Capture the cell that displays the provided text and extract its [X, Y] central coordinate. 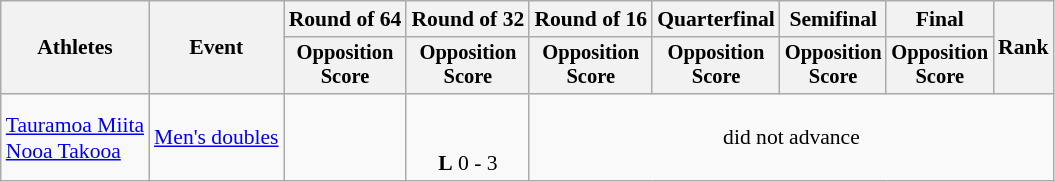
did not advance [791, 138]
Rank [1024, 48]
Round of 64 [346, 19]
Final [940, 19]
Semifinal [834, 19]
Tauramoa MiitaNooa Takooa [75, 138]
L 0 - 3 [468, 138]
Athletes [75, 48]
Men's doubles [216, 138]
Quarterfinal [716, 19]
Round of 32 [468, 19]
Round of 16 [590, 19]
Event [216, 48]
